Search for the cell housing the specified text and yield its (x, y) center coordinate. 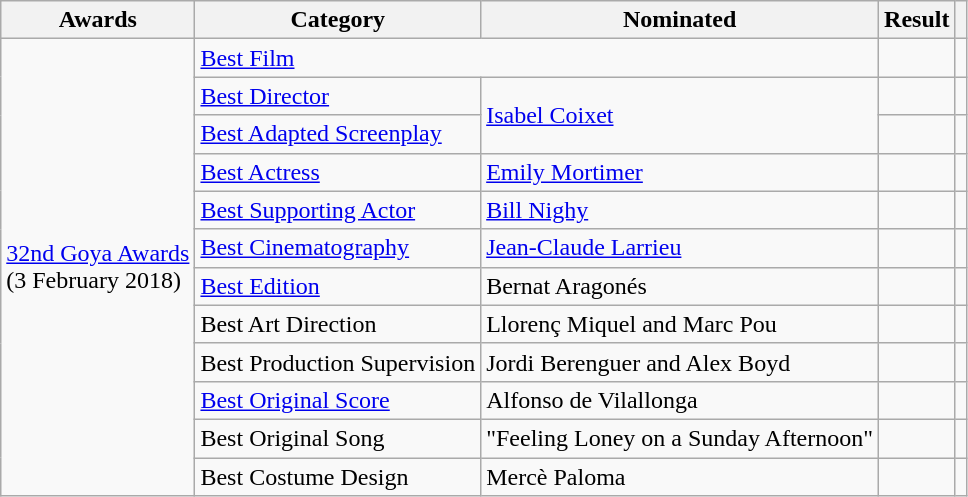
Bill Nighy (680, 210)
Best Actress (338, 172)
Result (917, 20)
Best Director (338, 96)
Best Original Score (338, 400)
Best Original Song (338, 438)
Jean-Claude Larrieu (680, 248)
Best Edition (338, 286)
Category (338, 20)
Mercè Paloma (680, 477)
Nominated (680, 20)
Best Costume Design (338, 477)
Isabel Coixet (680, 115)
Best Supporting Actor (338, 210)
Emily Mortimer (680, 172)
Best Cinematography (338, 248)
32nd Goya Awards(3 February 2018) (98, 268)
Best Adapted Screenplay (338, 134)
Llorenç Miquel and Marc Pou (680, 324)
Best Film (537, 58)
Best Production Supervision (338, 362)
"Feeling Loney on a Sunday Afternoon" (680, 438)
Bernat Aragonés (680, 286)
Jordi Berenguer and Alex Boyd (680, 362)
Awards (98, 20)
Alfonso de Vilallonga (680, 400)
Best Art Direction (338, 324)
